Search for the cell housing the specified text and yield its (X, Y) center coordinate. 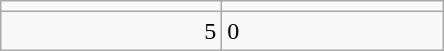
5 (112, 31)
0 (332, 31)
